Extract the [x, y] coordinate from the center of the cell holding the provided text.  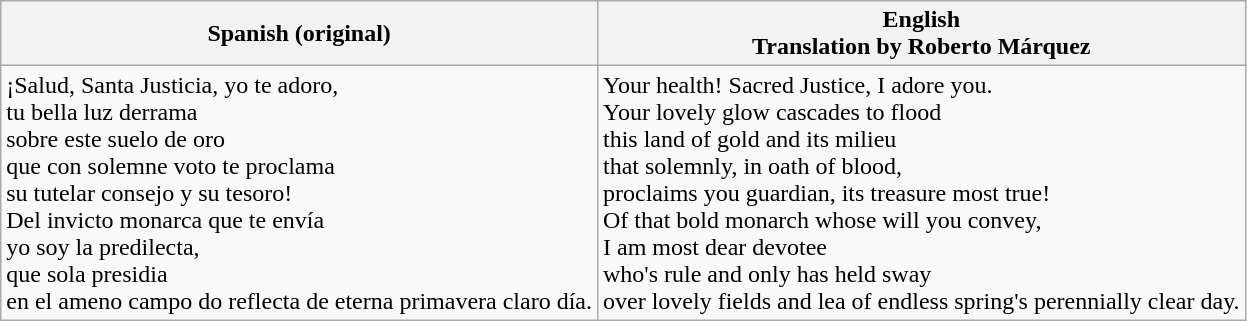
Spanish (original) [300, 34]
EnglishTranslation by Roberto Márquez [921, 34]
